Find where the given text appears and provide that cell's center as (x, y) coordinate. 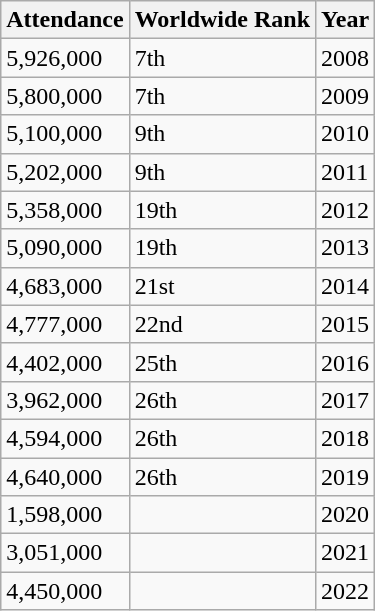
5,926,000 (65, 58)
5,202,000 (65, 172)
4,777,000 (65, 324)
2014 (346, 286)
Year (346, 20)
22nd (222, 324)
1,598,000 (65, 515)
4,402,000 (65, 362)
2013 (346, 248)
2009 (346, 96)
Attendance (65, 20)
2015 (346, 324)
4,594,000 (65, 438)
4,640,000 (65, 477)
2019 (346, 477)
2012 (346, 210)
4,450,000 (65, 591)
2011 (346, 172)
2020 (346, 515)
2017 (346, 400)
5,800,000 (65, 96)
4,683,000 (65, 286)
5,358,000 (65, 210)
3,051,000 (65, 553)
5,100,000 (65, 134)
2016 (346, 362)
5,090,000 (65, 248)
Worldwide Rank (222, 20)
2022 (346, 591)
2008 (346, 58)
25th (222, 362)
3,962,000 (65, 400)
2018 (346, 438)
2010 (346, 134)
2021 (346, 553)
21st (222, 286)
